Scan for the cell matching the given text and deliver its [x, y] coordinate at center. 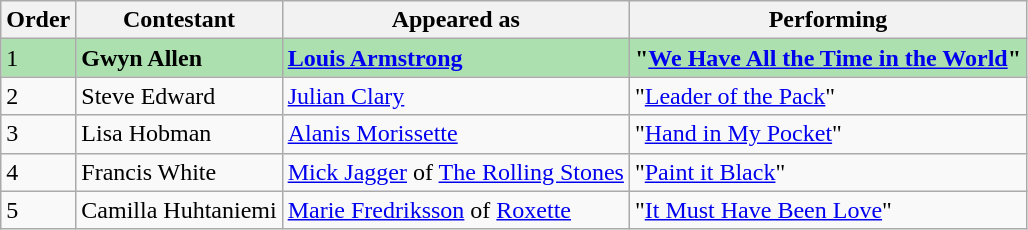
Alanis Morissette [456, 134]
"We Have All the Time in the World" [828, 58]
Contestant [179, 20]
4 [38, 172]
3 [38, 134]
5 [38, 210]
Gwyn Allen [179, 58]
"Hand in My Pocket" [828, 134]
"It Must Have Been Love" [828, 210]
Appeared as [456, 20]
"Paint it Black" [828, 172]
Julian Clary [456, 96]
Order [38, 20]
Lisa Hobman [179, 134]
Steve Edward [179, 96]
Louis Armstrong [456, 58]
Performing [828, 20]
"Leader of the Pack" [828, 96]
Mick Jagger of The Rolling Stones [456, 172]
1 [38, 58]
Camilla Huhtaniemi [179, 210]
Marie Fredriksson of Roxette [456, 210]
2 [38, 96]
Francis White [179, 172]
